Locate the cell with the specified text and output its (X, Y) center coordinate. 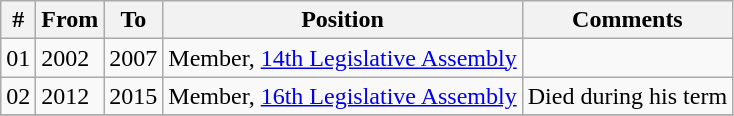
Died during his term (627, 96)
# (18, 20)
2015 (134, 96)
01 (18, 58)
Position (342, 20)
Member, 14th Legislative Assembly (342, 58)
From (70, 20)
To (134, 20)
2002 (70, 58)
02 (18, 96)
Comments (627, 20)
2007 (134, 58)
Member, 16th Legislative Assembly (342, 96)
2012 (70, 96)
